Return the (x, y) coordinate for the center point of the cell that contains the specified text.  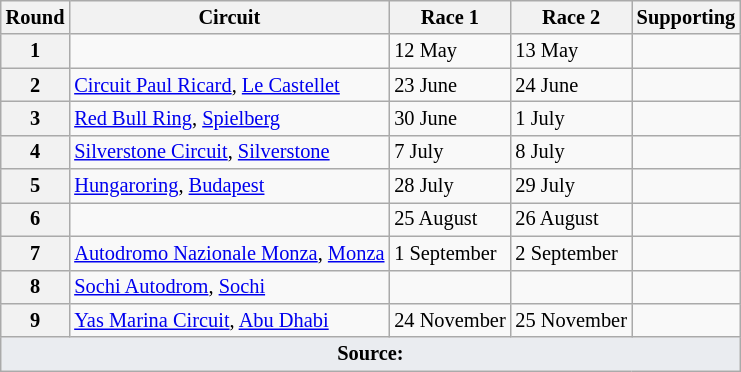
Race 2 (572, 17)
8 July (572, 152)
Yas Marina Circuit, Abu Dhabi (229, 320)
12 May (450, 51)
1 (36, 51)
7 (36, 253)
Sochi Autodrom, Sochi (229, 287)
1 July (572, 118)
Autodromo Nazionale Monza, Monza (229, 253)
8 (36, 287)
Supporting (686, 17)
7 July (450, 152)
Circuit (229, 17)
Round (36, 17)
13 May (572, 51)
Silverstone Circuit, Silverstone (229, 152)
Race 1 (450, 17)
Hungaroring, Budapest (229, 186)
Source: (370, 354)
30 June (450, 118)
5 (36, 186)
24 June (572, 85)
29 July (572, 186)
23 June (450, 85)
3 (36, 118)
2 (36, 85)
1 September (450, 253)
26 August (572, 219)
2 September (572, 253)
Red Bull Ring, Spielberg (229, 118)
9 (36, 320)
6 (36, 219)
25 November (572, 320)
25 August (450, 219)
4 (36, 152)
24 November (450, 320)
28 July (450, 186)
Circuit Paul Ricard, Le Castellet (229, 85)
